Output the [x, y] coordinate of the center of the cell containing the given text.  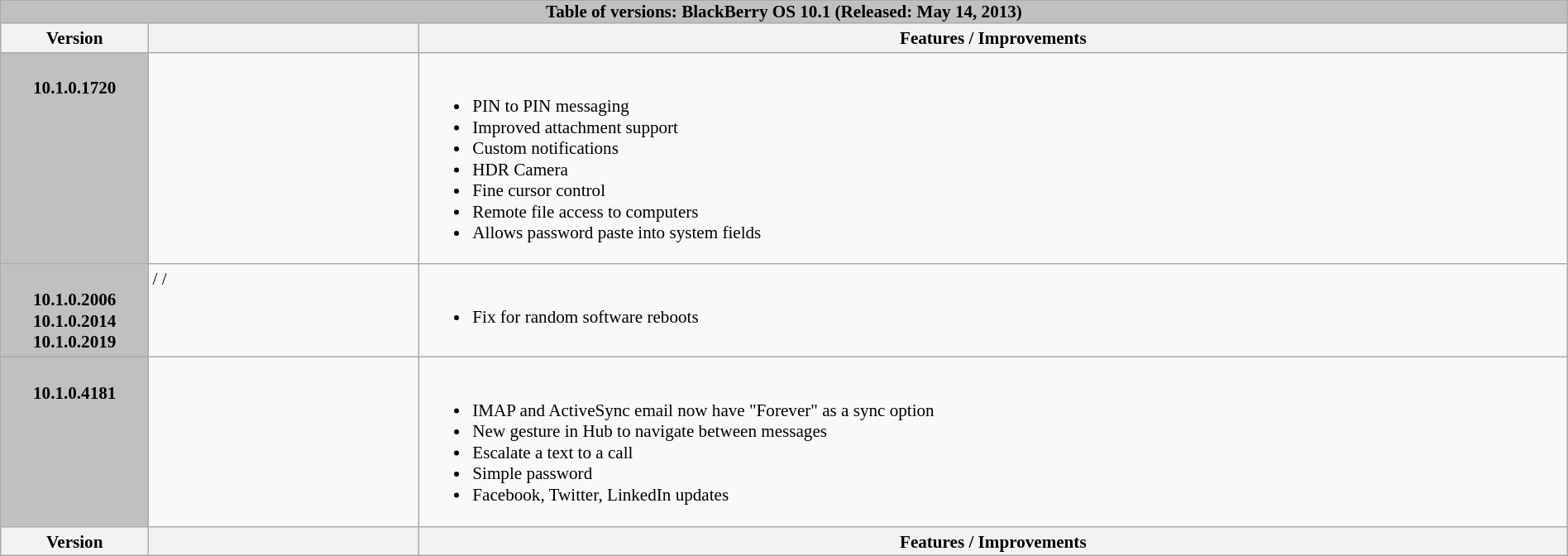
10.1.0.200610.1.0.201410.1.0.2019 [74, 310]
Table of versions: BlackBerry OS 10.1 (Released: May 14, 2013) [784, 12]
/ / [284, 310]
10.1.0.4181 [74, 442]
10.1.0.1720 [74, 158]
Fix for random software reboots [992, 310]
